For the text-containing cell, return its midpoint in [X, Y] coordinate format. 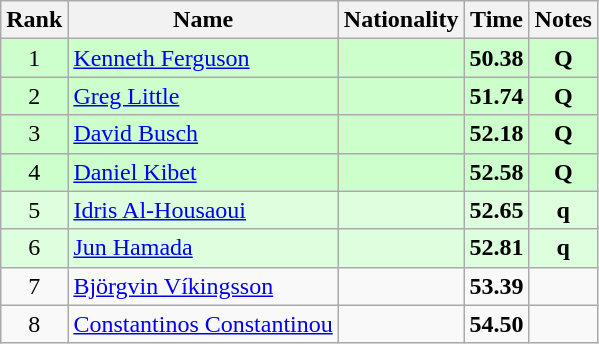
5 [34, 210]
2 [34, 96]
Constantinos Constantinou [203, 324]
52.18 [496, 134]
Björgvin Víkingsson [203, 286]
Greg Little [203, 96]
7 [34, 286]
52.65 [496, 210]
Name [203, 20]
52.58 [496, 172]
Jun Hamada [203, 248]
Nationality [401, 20]
52.81 [496, 248]
Notes [563, 20]
3 [34, 134]
6 [34, 248]
1 [34, 58]
51.74 [496, 96]
8 [34, 324]
David Busch [203, 134]
Idris Al-Housaoui [203, 210]
Kenneth Ferguson [203, 58]
50.38 [496, 58]
54.50 [496, 324]
4 [34, 172]
Time [496, 20]
Rank [34, 20]
53.39 [496, 286]
Daniel Kibet [203, 172]
